Return (x, y) of the center of cell containing provided text 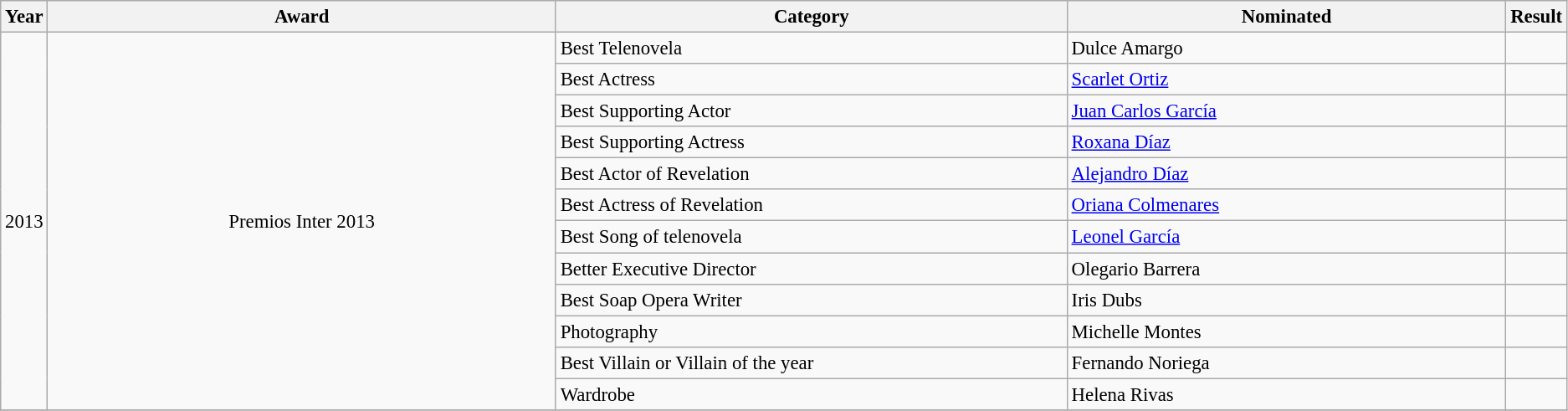
Category (812, 17)
Iris Dubs (1287, 300)
2013 (24, 221)
Result (1536, 17)
Better Executive Director (812, 269)
Scarlet Ortiz (1287, 80)
Award (301, 17)
Best Actor of Revelation (812, 174)
Wardrobe (812, 394)
Best Telenovela (812, 49)
Juan Carlos García (1287, 111)
Roxana Díaz (1287, 142)
Premios Inter 2013 (301, 221)
Best Song of telenovela (812, 237)
Photography (812, 331)
Best Soap Opera Writer (812, 300)
Best Supporting Actress (812, 142)
Alejandro Díaz (1287, 174)
Dulce Amargo (1287, 49)
Fernando Noriega (1287, 362)
Olegario Barrera (1287, 269)
Michelle Montes (1287, 331)
Best Actress (812, 80)
Best Actress of Revelation (812, 205)
Helena Rivas (1287, 394)
Year (24, 17)
Oriana Colmenares (1287, 205)
Nominated (1287, 17)
Best Supporting Actor (812, 111)
Leonel García (1287, 237)
Best Villain or Villain of the year (812, 362)
